Return (x, y) of the center of cell containing provided text 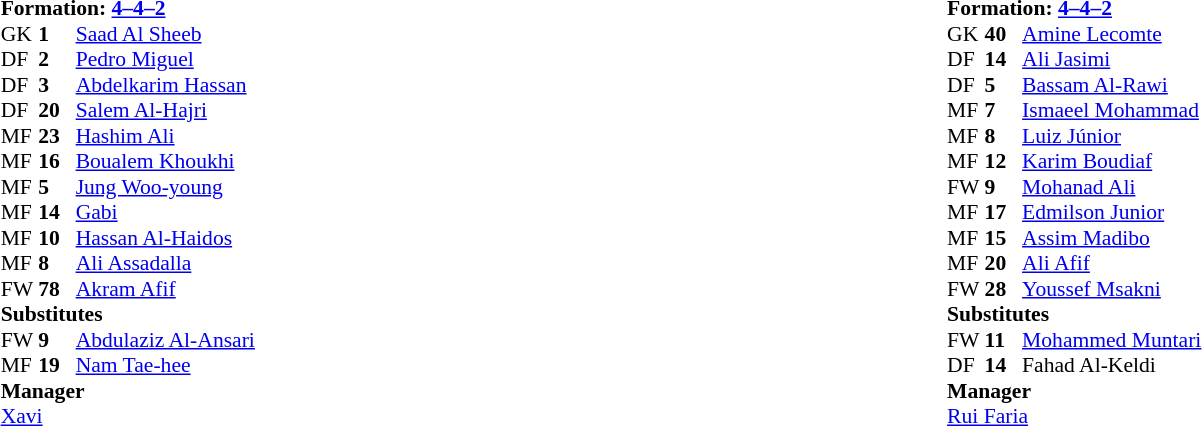
Bassam Al-Rawi (1112, 85)
15 (1004, 238)
Saad Al Sheeb (166, 34)
Pedro Miguel (166, 59)
Boualem Khoukhi (166, 161)
Assim Madibo (1112, 238)
Mohammed Muntari (1112, 340)
16 (57, 161)
Edmilson Junior (1112, 213)
2 (57, 59)
Ali Jasimi (1112, 59)
Mohanad Ali (1112, 187)
40 (1004, 34)
1 (57, 34)
Abdulaziz Al-Ansari (166, 340)
Salem Al-Hajri (166, 111)
11 (1004, 340)
7 (1004, 111)
Hassan Al-Haidos (166, 238)
28 (1004, 289)
Jung Woo-young (166, 187)
Ismaeel Mohammad (1112, 111)
Akram Afif (166, 289)
Karim Boudiaf (1112, 161)
19 (57, 365)
17 (1004, 213)
Ali Assadalla (166, 263)
Abdelkarim Hassan (166, 85)
Hashim Ali (166, 136)
Fahad Al-Keldi (1112, 365)
23 (57, 136)
Youssef Msakni (1112, 289)
Ali Afif (1112, 263)
78 (57, 289)
10 (57, 238)
3 (57, 85)
Luiz Júnior (1112, 136)
Gabi (166, 213)
12 (1004, 161)
Nam Tae-hee (166, 365)
Amine Lecomte (1112, 34)
